Provide the [x, y] coordinate of the cell's center where the given text is located.  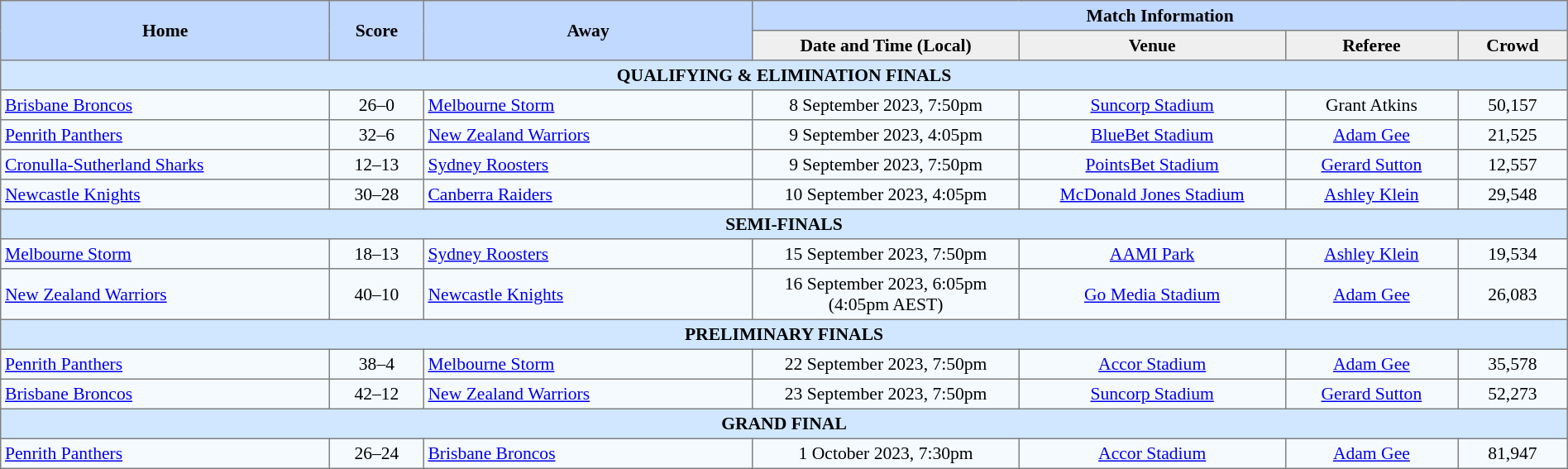
50,157 [1513, 105]
52,273 [1513, 394]
15 September 2023, 7:50pm [886, 254]
38–4 [377, 364]
40–10 [377, 294]
QUALIFYING & ELIMINATION FINALS [784, 75]
29,548 [1513, 194]
Match Information [1159, 16]
Away [588, 31]
32–6 [377, 135]
12–13 [377, 165]
PointsBet Stadium [1152, 165]
Referee [1371, 45]
22 September 2023, 7:50pm [886, 364]
Crowd [1513, 45]
23 September 2023, 7:50pm [886, 394]
BlueBet Stadium [1152, 135]
McDonald Jones Stadium [1152, 194]
18–13 [377, 254]
26–0 [377, 105]
AAMI Park [1152, 254]
26–24 [377, 453]
9 September 2023, 4:05pm [886, 135]
10 September 2023, 4:05pm [886, 194]
Score [377, 31]
Go Media Stadium [1152, 294]
16 September 2023, 6:05pm (4:05pm AEST) [886, 294]
GRAND FINAL [784, 424]
9 September 2023, 7:50pm [886, 165]
21,525 [1513, 135]
30–28 [377, 194]
SEMI-FINALS [784, 224]
Home [165, 31]
19,534 [1513, 254]
Grant Atkins [1371, 105]
1 October 2023, 7:30pm [886, 453]
81,947 [1513, 453]
12,557 [1513, 165]
35,578 [1513, 364]
42–12 [377, 394]
Venue [1152, 45]
Canberra Raiders [588, 194]
Date and Time (Local) [886, 45]
8 September 2023, 7:50pm [886, 105]
Cronulla-Sutherland Sharks [165, 165]
26,083 [1513, 294]
PRELIMINARY FINALS [784, 334]
